Extract the [X, Y] coordinate from the center of the cell holding the provided text.  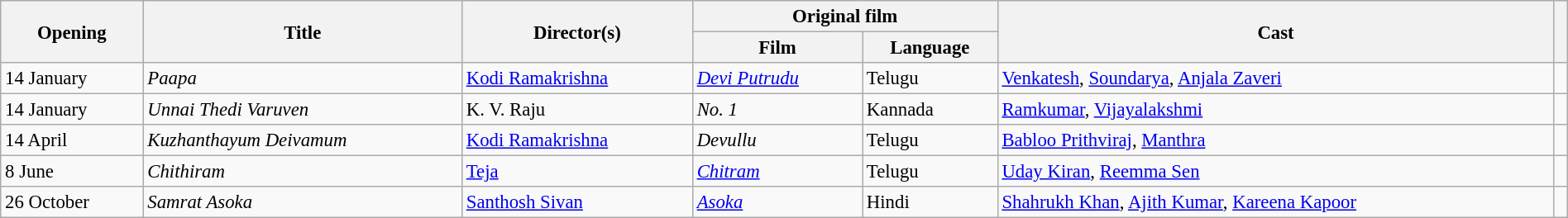
Samrat Asoka [303, 202]
Paapa [303, 78]
Asoka [777, 202]
Babloo Prithviraj, Manthra [1275, 140]
Hindi [930, 202]
Language [930, 48]
Chithiram [303, 172]
Santhosh Sivan [577, 202]
Devullu [777, 140]
Shahrukh Khan, Ajith Kumar, Kareena Kapoor [1275, 202]
Unnai Thedi Varuven [303, 110]
Venkatesh, Soundarya, Anjala Zaveri [1275, 78]
Kuzhanthayum Deivamum [303, 140]
Ramkumar, Vijayalakshmi [1275, 110]
14 April [72, 140]
No. 1 [777, 110]
K. V. Raju [577, 110]
Teja [577, 172]
Director(s) [577, 31]
26 October [72, 202]
Chitram [777, 172]
Film [777, 48]
Original film [845, 17]
Kannada [930, 110]
Opening [72, 31]
Title [303, 31]
Uday Kiran, Reemma Sen [1275, 172]
Cast [1275, 31]
Devi Putrudu [777, 78]
8 June [72, 172]
